Detect which cell encompasses the target text, then output its (x, y) center coordinate. 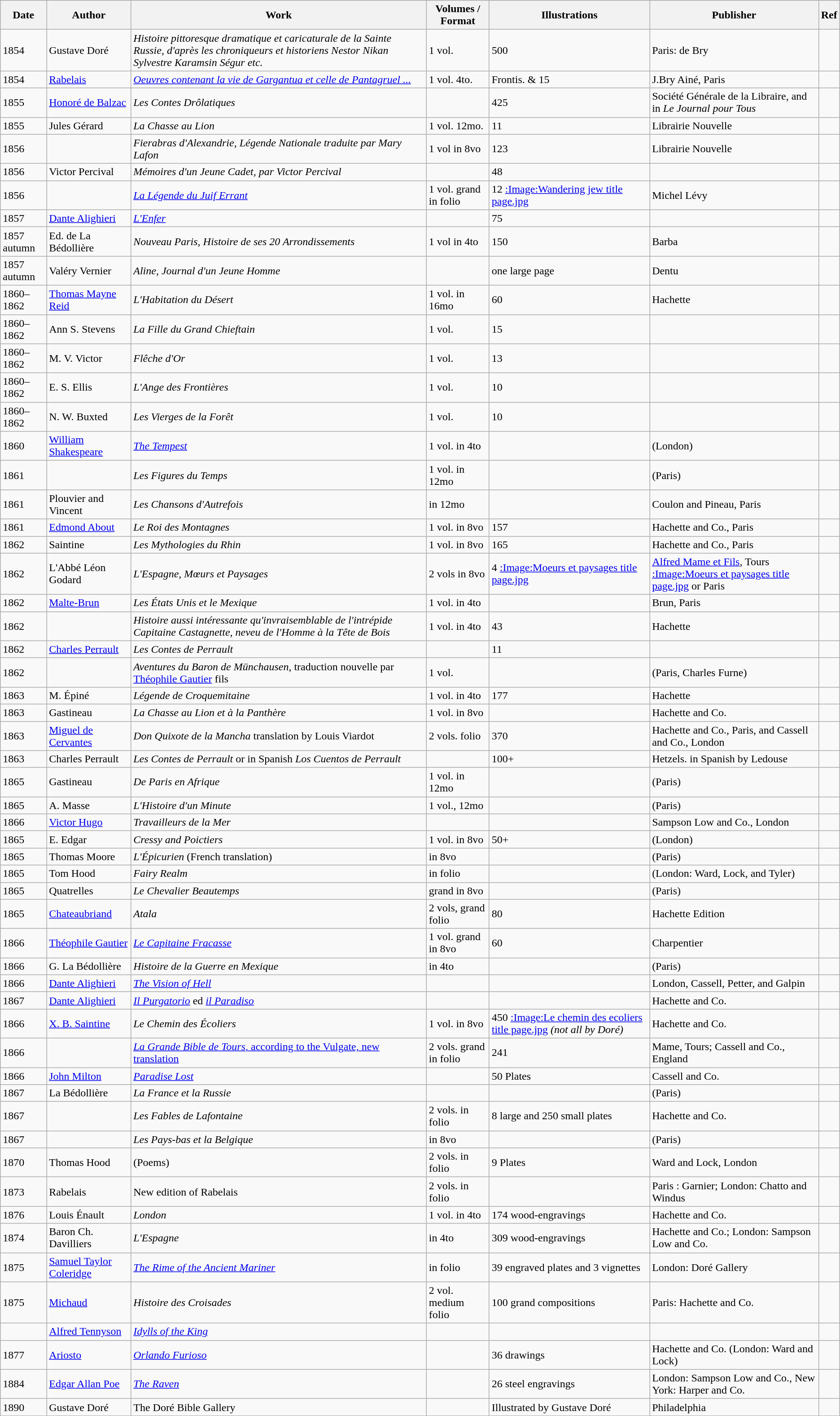
Michel Lévy (734, 195)
Quatrelles (89, 891)
1874 (23, 1238)
Les Contes de Perrault (279, 649)
1 vol., 12mo (458, 805)
48 (569, 172)
Les Vierges de la Forêt (279, 417)
Paris: de Bry (734, 50)
Société Générale de la Libraire, and in Le Journal pour Tous (734, 102)
370 (569, 735)
Mame, Tours; Cassell and Co., England (734, 1052)
Alfred Mame et Fils, Tours :Image:Moeurs et paysages title page.jpg or Paris (734, 574)
Publisher (734, 15)
1857 (23, 218)
Jules Gérard (89, 126)
100+ (569, 759)
(London: Ward, Lock, and Tyler) (734, 874)
Malte-Brun (89, 603)
Le Capitaine Fracasse (279, 943)
Ref (829, 15)
2 vol. medium folio (458, 1302)
L'Épicurien (French translation) (279, 857)
Mémoires d'un Jeune Cadet, par Victor Percival (279, 172)
Thomas Hood (89, 1163)
Hachette and Co.; London: Sampson Low and Co. (734, 1238)
M. V. Victor (89, 358)
William Shakespeare (89, 446)
177 (569, 695)
La Bédollière (89, 1093)
Aventures du Baron de Münchausen, traduction nouvelle par Théophile Gautier fils (279, 673)
Samuel Taylor Coleridge (89, 1267)
A. Masse (89, 805)
in 12mo (458, 505)
Philadelphia (734, 1407)
Paris: Hachette and Co. (734, 1302)
Les Chansons d'Autrefois (279, 505)
M. Épiné (89, 695)
Les Fables de Lafontaine (279, 1116)
2 vols in 8vo (458, 574)
Chateaubriand (89, 914)
Les Contes Drôlatiques (279, 102)
The Vision of Hell (279, 983)
174 wood-engravings (569, 1215)
1860 (23, 446)
425 (569, 102)
La Chasse au Lion et à la Panthère (279, 712)
Nouveau Paris, Histoire de ses 20 Arrondissements (279, 242)
Ward and Lock, London (734, 1163)
Le Chemin des Écoliers (279, 1024)
Date (23, 15)
Fairy Realm (279, 874)
John Milton (89, 1076)
La Grande Bible de Tours, according to the Vulgate, new translation (279, 1052)
1 vol. grand in 8vo (458, 943)
London: Doré Gallery (734, 1267)
165 (569, 545)
La France et la Russie (279, 1093)
The Raven (279, 1384)
Charpentier (734, 943)
E. S. Ellis (89, 388)
2 vols. grand in folio (458, 1052)
L'Ange des Frontières (279, 388)
Les Mythologies du Rhin (279, 545)
Author (89, 15)
Valéry Vernier (89, 270)
N. W. Buxted (89, 417)
1884 (23, 1384)
Théophile Gautier (89, 943)
Miguel de Cervantes (89, 735)
Le Roi des Montagnes (279, 528)
(Paris, Charles Furne) (734, 673)
Hachette Edition (734, 914)
Frontis. & 15 (569, 79)
Paradise Lost (279, 1076)
Honoré de Balzac (89, 102)
L'Enfer (279, 218)
Barba (734, 242)
Thomas Mayne Reid (89, 300)
Les États Unis et le Mexique (279, 603)
La Chasse au Lion (279, 126)
1877 (23, 1355)
J.Bry Ainé, Paris (734, 79)
Edmond About (89, 528)
Légende de Croquemitaine (279, 695)
Cressy and Poictiers (279, 840)
1870 (23, 1163)
La Fille du Grand Chieftain (279, 329)
43 (569, 626)
1 vol in 4to (458, 242)
La Légende du Juif Errant (279, 195)
39 engraved plates and 3 vignettes (569, 1267)
Cassell and Co. (734, 1076)
(Poems) (279, 1163)
The Tempest (279, 446)
15 (569, 329)
Paris : Garnier; London: Chatto and Windus (734, 1192)
Histoire des Croisades (279, 1302)
8 large and 250 small plates (569, 1116)
Les Figures du Temps (279, 475)
Oeuvres contenant la vie de Gargantua et celle de Pantagruel ... (279, 79)
50 Plates (569, 1076)
Alfred Tennyson (89, 1332)
1 vol. in 16mo (458, 300)
157 (569, 528)
Hachette and Co. (London: Ward and Lock) (734, 1355)
one large page (569, 270)
G. La Bédollière (89, 966)
36 drawings (569, 1355)
Hachette and Co., Paris, and Cassell and Co., London (734, 735)
The Doré Bible Gallery (279, 1407)
grand in 8vo (458, 891)
Idylls of the King (279, 1332)
L'Abbé Léon Godard (89, 574)
13 (569, 358)
241 (569, 1052)
500 (569, 50)
L'Histoire d'un Minute (279, 805)
1876 (23, 1215)
Orlando Furioso (279, 1355)
Brun, Paris (734, 603)
De Paris en Afrique (279, 782)
80 (569, 914)
Don Quixote de la Mancha translation by Louis Viardot (279, 735)
Illustrations (569, 15)
1890 (23, 1407)
Plouvier and Vincent (89, 505)
Victor Hugo (89, 822)
Hetzels. in Spanish by Ledouse (734, 759)
X. B. Saintine (89, 1024)
Saintine (89, 545)
Victor Percival (89, 172)
Les Pays-bas et la Belgique (279, 1139)
Dentu (734, 270)
Work (279, 15)
L'Habitation du Désert (279, 300)
London, Cassell, Petter, and Galpin (734, 983)
12 :Image:Wandering jew title page.jpg (569, 195)
1 vol in 8vo (458, 149)
100 grand compositions (569, 1302)
L'Espagne, Mœurs et Paysages (279, 574)
Tom Hood (89, 874)
Coulon and Pineau, Paris (734, 505)
Travailleurs de la Mer (279, 822)
Le Chevalier Beautemps (279, 891)
Fierabras d'Alexandrie, Légende Nationale traduite par Mary Lafon (279, 149)
309 wood-engravings (569, 1238)
Atala (279, 914)
1 vol. grand in folio (458, 195)
Volumes / Format (458, 15)
Histoire de la Guerre en Mexique (279, 966)
E. Edgar (89, 840)
The Rime of the Ancient Mariner (279, 1267)
Il Purgatorio ed il Paradiso (279, 1000)
4 :Image:Moeurs et paysages title page.jpg (569, 574)
9 Plates (569, 1163)
Les Contes de Perrault or in Spanish Los Cuentos de Perrault (279, 759)
75 (569, 218)
450 :Image:Le chemin des ecoliers title page.jpg (not all by Doré) (569, 1024)
2 vols. folio (458, 735)
London: Sampson Low and Co., New York: Harper and Co. (734, 1384)
Baron Ch. Davilliers (89, 1238)
Histoire aussi intéressante qu'invraisemblable de l'intrépide Capitaine Castagnette, neveu de l'Homme à la Tête de Bois (279, 626)
2 vols, grand folio (458, 914)
150 (569, 242)
Aline, Journal d'un Jeune Homme (279, 270)
Louis Énault (89, 1215)
Ed. de La Bédollière (89, 242)
New edition of Rabelais (279, 1192)
Ariosto (89, 1355)
Edgar Allan Poe (89, 1384)
Ann S. Stevens (89, 329)
1 vol. 12mo. (458, 126)
123 (569, 149)
Michaud (89, 1302)
Sampson Low and Co., London (734, 822)
L'Espagne (279, 1238)
26 steel engravings (569, 1384)
1873 (23, 1192)
London (279, 1215)
Illustrated by Gustave Doré (569, 1407)
Flêche d'Or (279, 358)
50+ (569, 840)
1 vol. 4to. (458, 79)
Thomas Moore (89, 857)
